Detect which cell encompasses the target text, then output its (X, Y) center coordinate. 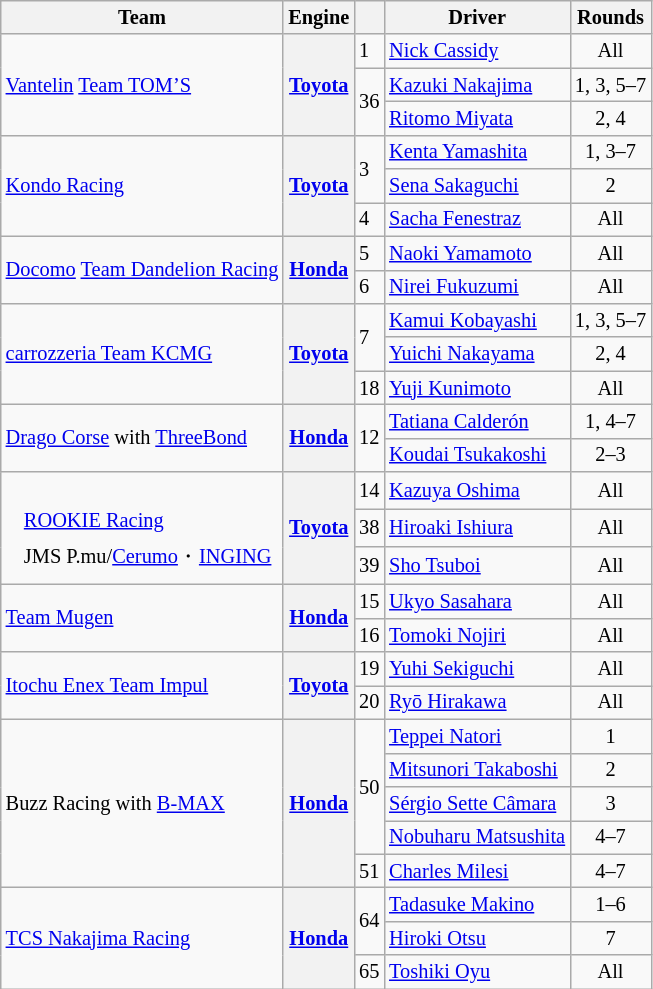
ROOKIE Racing (148, 519)
Yuichi Nakayama (477, 354)
Sena Sakaguchi (477, 186)
2–3 (610, 455)
Tomoki Nojiri (477, 635)
Vantelin Team TOM’S (142, 84)
1–6 (610, 904)
Team (142, 17)
Sacha Fenestraz (477, 219)
Buzz Racing with B-MAX (142, 803)
1, 3–7 (610, 152)
Hiroaki Ishiura (477, 528)
JMS P.mu/Cerumo・INGING (148, 556)
ROOKIE Racing JMS P.mu/Cerumo・INGING (142, 528)
Sérgio Sette Câmara (477, 803)
64 (369, 920)
Tatiana Calderón (477, 421)
6 (369, 287)
14 (369, 491)
Drago Corse with ThreeBond (142, 438)
20 (369, 702)
Toshiki Oyu (477, 972)
Docomo Team Dandelion Racing (142, 270)
Yuji Kunimoto (477, 388)
12 (369, 438)
15 (369, 601)
TCS Nakajima Racing (142, 938)
Driver (477, 17)
Kamui Kobayashi (477, 320)
Ukyo Sasahara (477, 601)
Charles Milesi (477, 871)
5 (369, 253)
51 (369, 871)
Hiroki Otsu (477, 938)
Nick Cassidy (477, 51)
Mitsunori Takaboshi (477, 770)
Ritomo Miyata (477, 118)
Kondo Racing (142, 186)
Rounds (610, 17)
50 (369, 786)
19 (369, 669)
Engine (318, 17)
36 (369, 102)
Ryō Hirakawa (477, 702)
Kenta Yamashita (477, 152)
18 (369, 388)
Koudai Tsukakoshi (477, 455)
39 (369, 566)
Team Mugen (142, 618)
Itochu Enex Team Impul (142, 686)
Tadasuke Makino (477, 904)
1, 4–7 (610, 421)
Kazuki Nakajima (477, 85)
4 (369, 219)
Naoki Yamamoto (477, 253)
Kazuya Oshima (477, 491)
Nobuharu Matsushita (477, 837)
38 (369, 528)
Nirei Fukuzumi (477, 287)
Yuhi Sekiguchi (477, 669)
65 (369, 972)
Teppei Natori (477, 736)
carrozzeria Team KCMG (142, 354)
Sho Tsuboi (477, 566)
16 (369, 635)
